Pinpoint the cell where the given text exists, returning its (X, Y) midpoint coordinate. 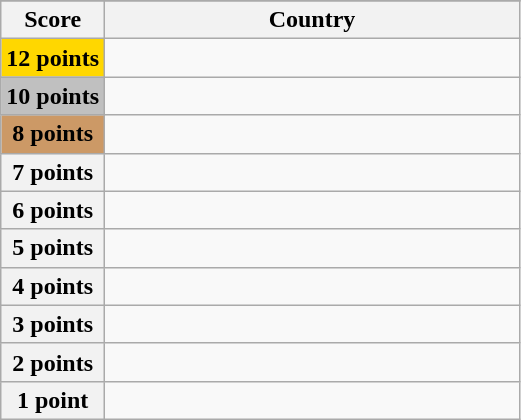
6 points (53, 210)
4 points (53, 286)
5 points (53, 248)
Score (53, 20)
12 points (53, 58)
3 points (53, 324)
8 points (53, 134)
2 points (53, 362)
10 points (53, 96)
1 point (53, 400)
Country (312, 20)
7 points (53, 172)
